Output the (X, Y) coordinate of the center of the cell containing the given text.  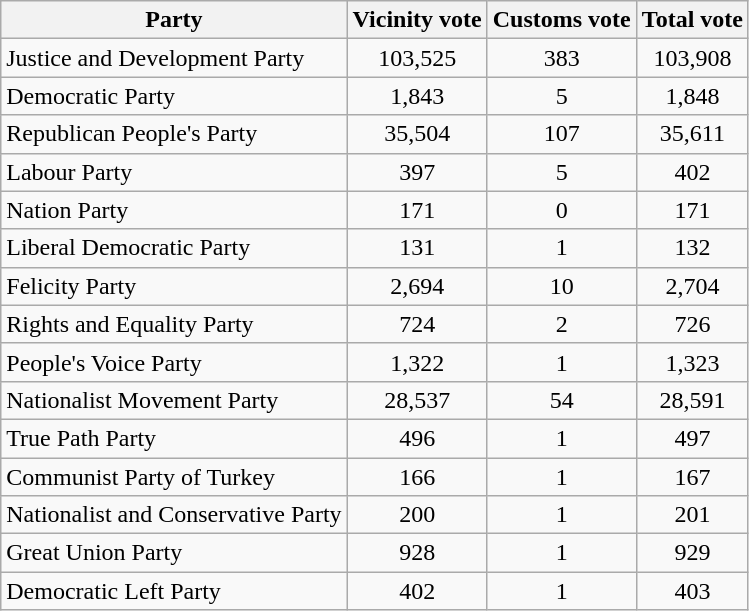
35,611 (692, 134)
2 (562, 324)
2,694 (417, 286)
724 (417, 324)
132 (692, 248)
Liberal Democratic Party (174, 248)
1,848 (692, 96)
Felicity Party (174, 286)
Nationalist Movement Party (174, 400)
131 (417, 248)
200 (417, 515)
Democratic Left Party (174, 591)
201 (692, 515)
28,591 (692, 400)
496 (417, 438)
54 (562, 400)
166 (417, 477)
397 (417, 172)
35,504 (417, 134)
167 (692, 477)
Total vote (692, 20)
28,537 (417, 400)
403 (692, 591)
Republican People's Party (174, 134)
Party (174, 20)
Nation Party (174, 210)
1,322 (417, 362)
929 (692, 553)
Customs vote (562, 20)
107 (562, 134)
103,908 (692, 58)
Communist Party of Turkey (174, 477)
Labour Party (174, 172)
People's Voice Party (174, 362)
Democratic Party (174, 96)
Great Union Party (174, 553)
Nationalist and Conservative Party (174, 515)
383 (562, 58)
Justice and Development Party (174, 58)
928 (417, 553)
103,525 (417, 58)
0 (562, 210)
Rights and Equality Party (174, 324)
True Path Party (174, 438)
10 (562, 286)
497 (692, 438)
Vicinity vote (417, 20)
2,704 (692, 286)
726 (692, 324)
1,323 (692, 362)
1,843 (417, 96)
